Detect which cell encompasses the target text, then output its [X, Y] center coordinate. 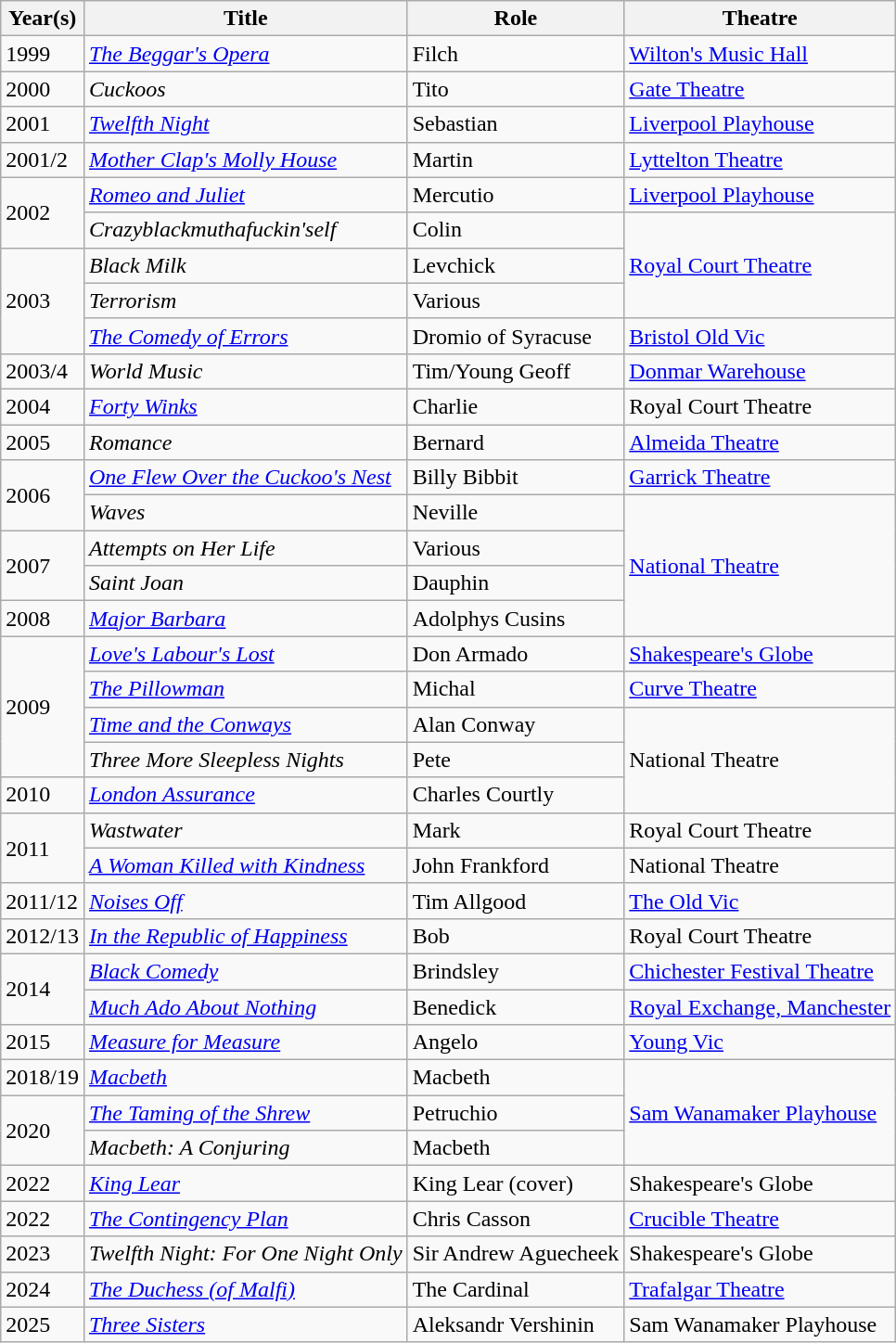
2004 [43, 406]
The Old Vic [761, 901]
Garrick Theatre [761, 478]
Tim Allgood [516, 901]
2009 [43, 707]
King Lear (cover) [516, 1183]
2012/13 [43, 936]
Charles Courtly [516, 795]
Pete [516, 760]
Trafalgar Theatre [761, 1289]
2020 [43, 1131]
Tim/Young Geoff [516, 371]
Black Milk [245, 265]
In the Republic of Happiness [245, 936]
Cuckoos [245, 89]
Theatre [761, 19]
Young Vic [761, 1042]
Forty Winks [245, 406]
1999 [43, 54]
Mother Clap's Molly House [245, 160]
Crazyblackmuthafuckin'self [245, 230]
Mark [516, 830]
Sir Andrew Aguecheek [516, 1254]
Chichester Festival Theatre [761, 971]
Mercutio [516, 195]
2025 [43, 1324]
Aleksandr Vershinin [516, 1324]
2018/19 [43, 1078]
Much Ado About Nothing [245, 1006]
Terrorism [245, 301]
London Assurance [245, 795]
Role [516, 19]
Three More Sleepless Nights [245, 760]
Crucible Theatre [761, 1219]
The Comedy of Errors [245, 336]
Attempts on Her Life [245, 548]
Angelo [516, 1042]
Martin [516, 160]
2015 [43, 1042]
Charlie [516, 406]
Bob [516, 936]
Black Comedy [245, 971]
Neville [516, 513]
One Flew Over the Cuckoo's Nest [245, 478]
Love's Labour's Lost [245, 654]
2011 [43, 848]
The Cardinal [516, 1289]
Michal [516, 689]
Alan Conway [516, 724]
Billy Bibbit [516, 478]
John Frankford [516, 865]
The Contingency Plan [245, 1219]
2023 [43, 1254]
Don Armado [516, 654]
Title [245, 19]
2002 [43, 212]
Noises Off [245, 901]
Waves [245, 513]
Chris Casson [516, 1219]
2014 [43, 989]
2001/2 [43, 160]
Petruchio [516, 1113]
2000 [43, 89]
Almeida Theatre [761, 442]
Twelfth Night [245, 124]
Dauphin [516, 583]
Donmar Warehouse [761, 371]
2003/4 [43, 371]
Brindsley [516, 971]
Bristol Old Vic [761, 336]
Tito [516, 89]
The Beggar's Opera [245, 54]
Lyttelton Theatre [761, 160]
2001 [43, 124]
Saint Joan [245, 583]
Gate Theatre [761, 89]
Romance [245, 442]
King Lear [245, 1183]
Twelfth Night: For One Night Only [245, 1254]
Three Sisters [245, 1324]
Year(s) [43, 19]
2024 [43, 1289]
2006 [43, 495]
Wastwater [245, 830]
Measure for Measure [245, 1042]
Royal Exchange, Manchester [761, 1006]
Romeo and Juliet [245, 195]
2003 [43, 301]
Time and the Conways [245, 724]
2005 [43, 442]
A Woman Killed with Kindness [245, 865]
Dromio of Syracuse [516, 336]
The Taming of the Shrew [245, 1113]
The Pillowman [245, 689]
Adolphys Cusins [516, 619]
Curve Theatre [761, 689]
2010 [43, 795]
2011/12 [43, 901]
2007 [43, 566]
Colin [516, 230]
World Music [245, 371]
Major Barbara [245, 619]
The Duchess (of Malfi) [245, 1289]
Sebastian [516, 124]
Macbeth: A Conjuring [245, 1148]
2008 [43, 619]
Bernard [516, 442]
Filch [516, 54]
Levchick [516, 265]
Wilton's Music Hall [761, 54]
Benedick [516, 1006]
